Identify which cell holds the provided text, then report its (x, y) central coordinate. 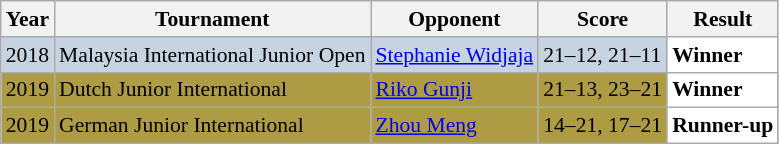
21–12, 21–11 (602, 55)
Result (722, 19)
Tournament (212, 19)
Riko Gunji (454, 90)
2018 (28, 55)
Opponent (454, 19)
Runner-up (722, 126)
Dutch Junior International (212, 90)
Malaysia International Junior Open (212, 55)
Stephanie Widjaja (454, 55)
Zhou Meng (454, 126)
Score (602, 19)
German Junior International (212, 126)
21–13, 23–21 (602, 90)
14–21, 17–21 (602, 126)
Year (28, 19)
